Output the (x, y) coordinate of the center of the cell containing the given text.  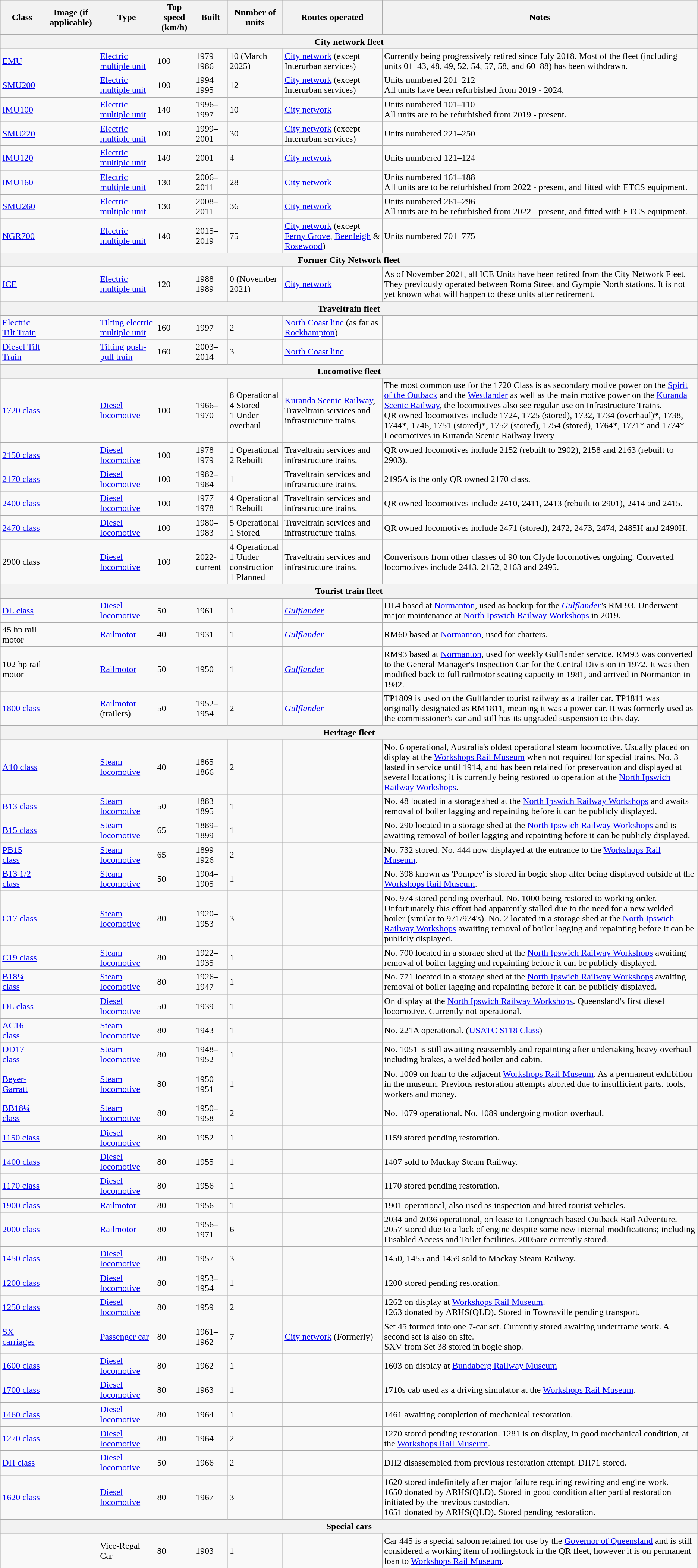
Tilting push-pull train (127, 352)
1988–1989 (210, 284)
1159 stored pending restoration. (540, 1138)
1700 class (22, 1390)
Beyer-Garratt (22, 1084)
QR owned locomotives include 2471 (stored), 2472, 2473, 2474, 2485H and 2490H. (540, 528)
75 (255, 236)
BB18¼ class (22, 1113)
1939 (210, 1006)
A10 class (22, 767)
EMU (22, 61)
2900 class (22, 562)
1953–1954 (210, 1283)
Units numbered 101–110All units are to be refurbished from 2019 - present. (540, 110)
Units numbered 221–250 (540, 133)
Image (if applicable) (71, 18)
Tilting electric multiple unit (127, 328)
1963 (210, 1390)
10 (March 2025) (255, 61)
Type (127, 18)
1170 stored pending restoration. (540, 1186)
1961 (210, 611)
1966–1970 (210, 411)
1952 (210, 1138)
1931 (210, 634)
SMU200 (22, 85)
1982–1984 (210, 479)
1 Operational2 Rebuilt (255, 455)
1865–1866 (210, 767)
1997 (210, 328)
1980–1983 (210, 528)
1461 awaiting completion of mechanical restoration. (540, 1414)
Locomotive fleet (349, 371)
1996–1997 (210, 110)
6 (255, 1230)
1407 sold to Mackay Steam Railway. (540, 1161)
SMU260 (22, 206)
1170 class (22, 1186)
1720 class (22, 411)
1460 class (22, 1414)
C17 class (22, 918)
2008–2011 (210, 206)
7 (255, 1337)
4 Operational1 Under construction1 Planned (255, 562)
5 Operational1 Stored (255, 528)
2195A is the only QR owned 2170 class. (540, 479)
Units numbered 121–124 (540, 158)
1400 class (22, 1161)
Routes operated (333, 18)
1926–1947 (210, 982)
No. 221A operational. (USATC S118 Class) (540, 1030)
C19 class (22, 958)
30 (255, 133)
No. 732 stored. No. 444 now displayed at the entrance to the Workshops Rail Museum. (540, 855)
1966 (210, 1463)
1250 class (22, 1307)
1952–1954 (210, 708)
ICE (22, 284)
1978–1979 (210, 455)
1600 class (22, 1366)
10 (255, 110)
Converisons from other classes of 90 ton Clyde locomotives ongoing. Converted locomotives include 2413, 2152, 2163 and 2495. (540, 562)
Units numbered 261–296All units are to be refurbished from 2022 - present, and fitted with ETCS equipment. (540, 206)
1883–1895 (210, 807)
Units numbered 701–775 (540, 236)
DL4 based at Normanton, used as backup for the Gulflander's RM 93. Underwent major maintenance at North Ipswich Railway Workshops in 2019. (540, 611)
2022-current (210, 562)
1710s cab used as a driving simulator at the Workshops Rail Museum. (540, 1390)
IMU100 (22, 110)
4 Operational1 Rebuilt (255, 503)
2170 class (22, 479)
Railmotor (trailers) (127, 708)
1904–1905 (210, 879)
2000 class (22, 1230)
DH class (22, 1463)
Notes (540, 18)
Number of units (255, 18)
North Coast line (333, 352)
12 (255, 85)
2400 class (22, 503)
102 hp rail motor (22, 669)
IMU120 (22, 158)
1955 (210, 1161)
B18¼ class (22, 982)
45 hp rail motor (22, 634)
B13 1/2 class (22, 879)
Set 45 formed into one 7-car set. Currently stored awaiting underframe work. A second set is also on site.SXV from Set 38 stored in bogie shop. (540, 1337)
1903 (210, 1550)
1270 class (22, 1439)
City network (except Ferny Grove, Beenleigh & Rosewood) (333, 236)
1957 (210, 1259)
Traveltrain fleet (349, 308)
2001 (210, 158)
8 Operational4 Stored1 Under overhaul (255, 411)
1262 on display at Workshops Rail Museum.1263 donated by ARHS(QLD). Stored in Townsville pending transport. (540, 1307)
1270 stored pending restoration. 1281 is on display, in good mechanical condition, at the Workshops Rail Museum. (540, 1439)
B15 class (22, 830)
36 (255, 206)
1450 class (22, 1259)
Passenger car (127, 1337)
1967 (210, 1497)
2150 class (22, 455)
1950–1951 (210, 1084)
1950–1958 (210, 1113)
1900 class (22, 1205)
1899–1926 (210, 855)
City network fleet (349, 42)
1961–1962 (210, 1337)
QR owned locomotives include 2410, 2411, 2413 (rebuilt to 2901), 2414 and 2415. (540, 503)
2003–2014 (210, 352)
Tourist train fleet (349, 591)
28 (255, 182)
On display at the North Ipswich Railway Workshops. Queensland's first diesel locomotive. Currently not operational. (540, 1006)
Electric Tilt Train (22, 328)
1150 class (22, 1138)
AC16 class (22, 1030)
1962 (210, 1366)
Special cars (349, 1526)
DH2 disassembled from previous restoration attempt. DH71 stored. (540, 1463)
2470 class (22, 528)
Units numbered 161–188All units are to be refurbished from 2022 - present, and fitted with ETCS equipment. (540, 182)
DD17 class (22, 1055)
RM60 based at Normanton, used for charters. (540, 634)
Units numbered 201–212All units have been refurbished from 2019 - 2024. (540, 85)
1200 stored pending restoration. (540, 1283)
1977–1978 (210, 503)
1979–1986 (210, 61)
PB15 class (22, 855)
Built (210, 18)
1950 (210, 669)
B13 class (22, 807)
1943 (210, 1030)
1999–2001 (210, 133)
1200 class (22, 1283)
1620 class (22, 1497)
1948–1952 (210, 1055)
Top speed (km/h) (174, 18)
QR owned locomotives include 2152 (rebuilt to 2902), 2158 and 2163 (rebuilt to 2903). (540, 455)
1959 (210, 1307)
IMU160 (22, 182)
1603 on display at Bundaberg Railway Museum (540, 1366)
1956–1971 (210, 1230)
Diesel Tilt Train (22, 352)
City network (Formerly) (333, 1337)
NGR700 (22, 236)
SMU220 (22, 133)
1901 operational, also used as inspection and hired tourist vehicles. (540, 1205)
1920–1953 (210, 918)
0 (November 2021) (255, 284)
1889–1899 (210, 830)
1800 class (22, 708)
Class (22, 18)
Former City Network fleet (349, 260)
1922–1935 (210, 958)
1994–1995 (210, 85)
2006–2011 (210, 182)
SX carriages (22, 1337)
Kuranda Scenic Railway, Traveltrain services and infrastructure trains. (333, 411)
1450, 1455 and 1459 sold to Mackay Steam Railway. (540, 1259)
120 (174, 284)
Vice-Regal Car (127, 1550)
4 (255, 158)
No. 1051 is still awaiting reassembly and repainting after undertaking heavy overhaul including brakes, a welded boiler and cabin. (540, 1055)
Heritage fleet (349, 732)
North Coast line (as far as Rockhampton) (333, 328)
No. 398 known as 'Pompey' is stored in bogie shop after being displayed outside at the Workshops Rail Museum. (540, 879)
No. 1079 operational. No. 1089 undergoing motion overhaul. (540, 1113)
2015–2019 (210, 236)
